Detect which cell encompasses the target text, then output its [X, Y] center coordinate. 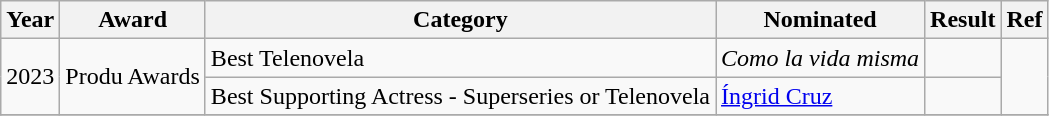
Íngrid Cruz [820, 96]
Como la vida misma [820, 58]
2023 [30, 77]
Produ Awards [133, 77]
Category [460, 20]
Best Telenovela [460, 58]
Ref [1024, 20]
Year [30, 20]
Nominated [820, 20]
Result [963, 20]
Best Supporting Actress - Superseries or Telenovela [460, 96]
Award [133, 20]
